Output the (x, y) coordinate of the center of the cell containing the given text.  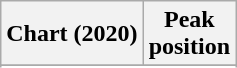
Peakposition (189, 34)
Chart (2020) (72, 34)
